Extract the (X, Y) coordinate from the center of the cell holding the provided text.  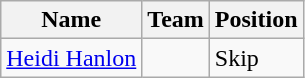
Position (256, 20)
Name (72, 20)
Heidi Hanlon (72, 58)
Team (176, 20)
Skip (256, 58)
